Identify which cell holds the provided text, then report its [x, y] central coordinate. 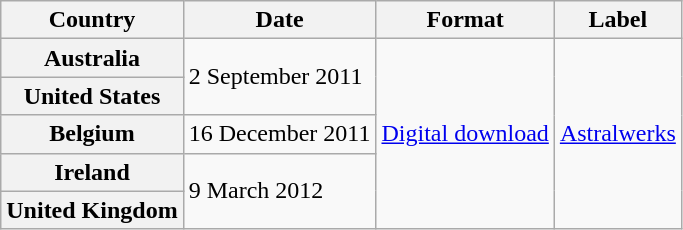
Format [465, 20]
9 March 2012 [280, 191]
Astralwerks [618, 134]
United Kingdom [92, 210]
Date [280, 20]
2 September 2011 [280, 77]
United States [92, 96]
16 December 2011 [280, 134]
Australia [92, 58]
Country [92, 20]
Ireland [92, 172]
Label [618, 20]
Digital download [465, 134]
Belgium [92, 134]
